Extract the [x, y] coordinate from the center of the cell holding the provided text.  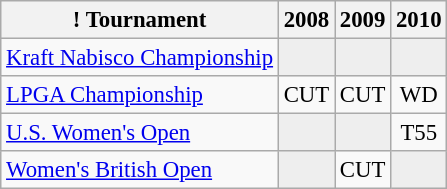
2008 [306, 20]
Kraft Nabisco Championship [140, 58]
WD [419, 95]
U.S. Women's Open [140, 133]
2010 [419, 20]
! Tournament [140, 20]
Women's British Open [140, 170]
T55 [419, 133]
2009 [363, 20]
LPGA Championship [140, 95]
